Detect which cell encompasses the target text, then output its (x, y) center coordinate. 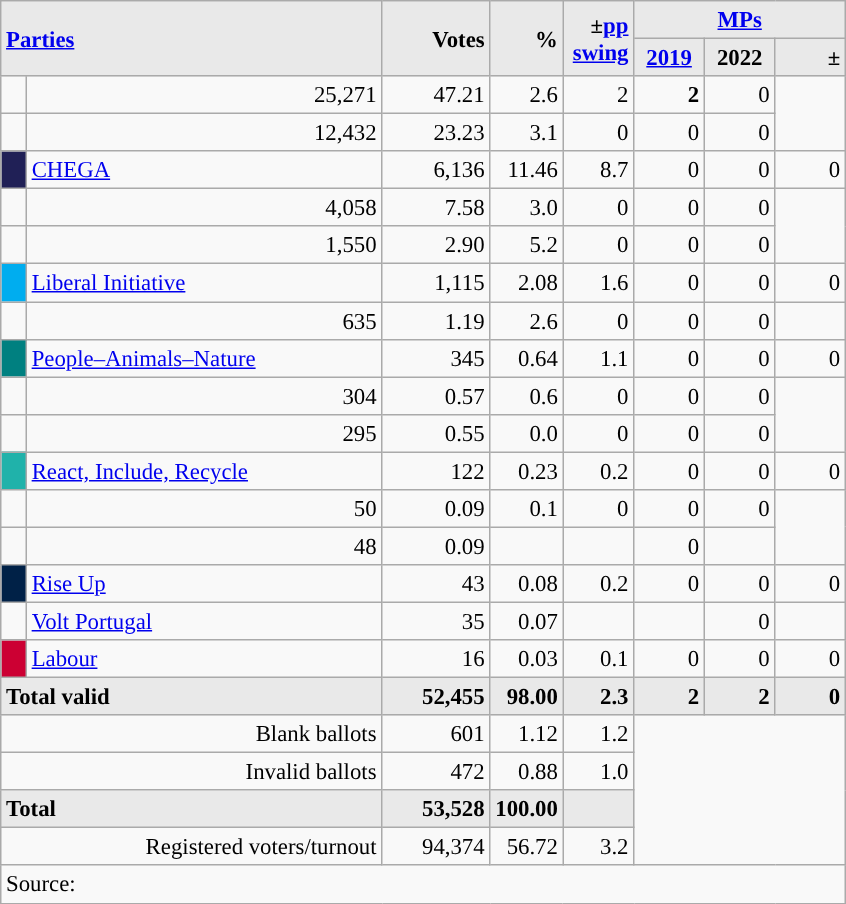
94,374 (436, 847)
0.6 (526, 396)
Invalid ballots (192, 772)
MPs (740, 20)
0.23 (526, 471)
50 (204, 509)
3.1 (526, 133)
2022 (740, 58)
Registered voters/turnout (192, 847)
1,115 (436, 283)
± (810, 58)
0.64 (526, 358)
Labour (204, 659)
472 (436, 772)
±pp swing (598, 38)
53,528 (436, 809)
56.72 (526, 847)
1.19 (436, 321)
601 (436, 734)
16 (436, 659)
0.03 (526, 659)
3.2 (598, 847)
52,455 (436, 697)
295 (204, 433)
1.0 (598, 772)
4,058 (204, 208)
47.21 (436, 95)
Parties (192, 38)
0.08 (526, 584)
1,550 (204, 245)
345 (436, 358)
React, Include, Recycle (204, 471)
2.90 (436, 245)
8.7 (598, 170)
98.00 (526, 697)
100.00 (526, 809)
1.6 (598, 283)
122 (436, 471)
0.0 (526, 433)
11.46 (526, 170)
People–Animals–Nature (204, 358)
35 (436, 621)
Source: (424, 885)
7.58 (436, 208)
% (526, 38)
0.55 (436, 433)
Votes (436, 38)
25,271 (204, 95)
0.07 (526, 621)
5.2 (526, 245)
2.3 (598, 697)
635 (204, 321)
12,432 (204, 133)
3.0 (526, 208)
48 (204, 546)
1.12 (526, 734)
6,136 (436, 170)
1.2 (598, 734)
Liberal Initiative (204, 283)
1.1 (598, 358)
0.57 (436, 396)
304 (204, 396)
Total valid (192, 697)
0.88 (526, 772)
Rise Up (204, 584)
CHEGA (204, 170)
Blank ballots (192, 734)
43 (436, 584)
23.23 (436, 133)
Volt Portugal (204, 621)
2019 (670, 58)
Total (192, 809)
2.08 (526, 283)
